Extract the (X, Y) coordinate from the center of the cell holding the provided text.  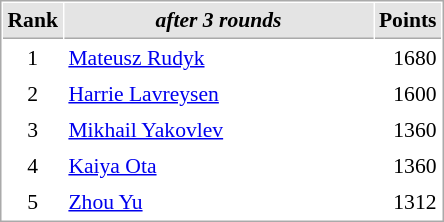
Points (408, 21)
3 (32, 129)
Kaiya Ota (218, 165)
1312 (408, 201)
1600 (408, 93)
Rank (32, 21)
after 3 rounds (218, 21)
Harrie Lavreysen (218, 93)
Mikhail Yakovlev (218, 129)
5 (32, 201)
1 (32, 57)
1680 (408, 57)
4 (32, 165)
Zhou Yu (218, 201)
2 (32, 93)
Mateusz Rudyk (218, 57)
